Provide the (X, Y) coordinate of the cell's center where the given text is located.  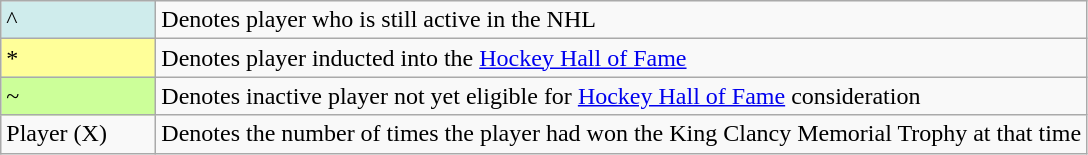
* (78, 58)
Denotes player inducted into the Hockey Hall of Fame (622, 58)
Denotes inactive player not yet eligible for Hockey Hall of Fame consideration (622, 96)
Player (X) (78, 134)
^ (78, 20)
~ (78, 96)
Denotes player who is still active in the NHL (622, 20)
Denotes the number of times the player had won the King Clancy Memorial Trophy at that time (622, 134)
